Locate the cell with the specified text and output its (X, Y) center coordinate. 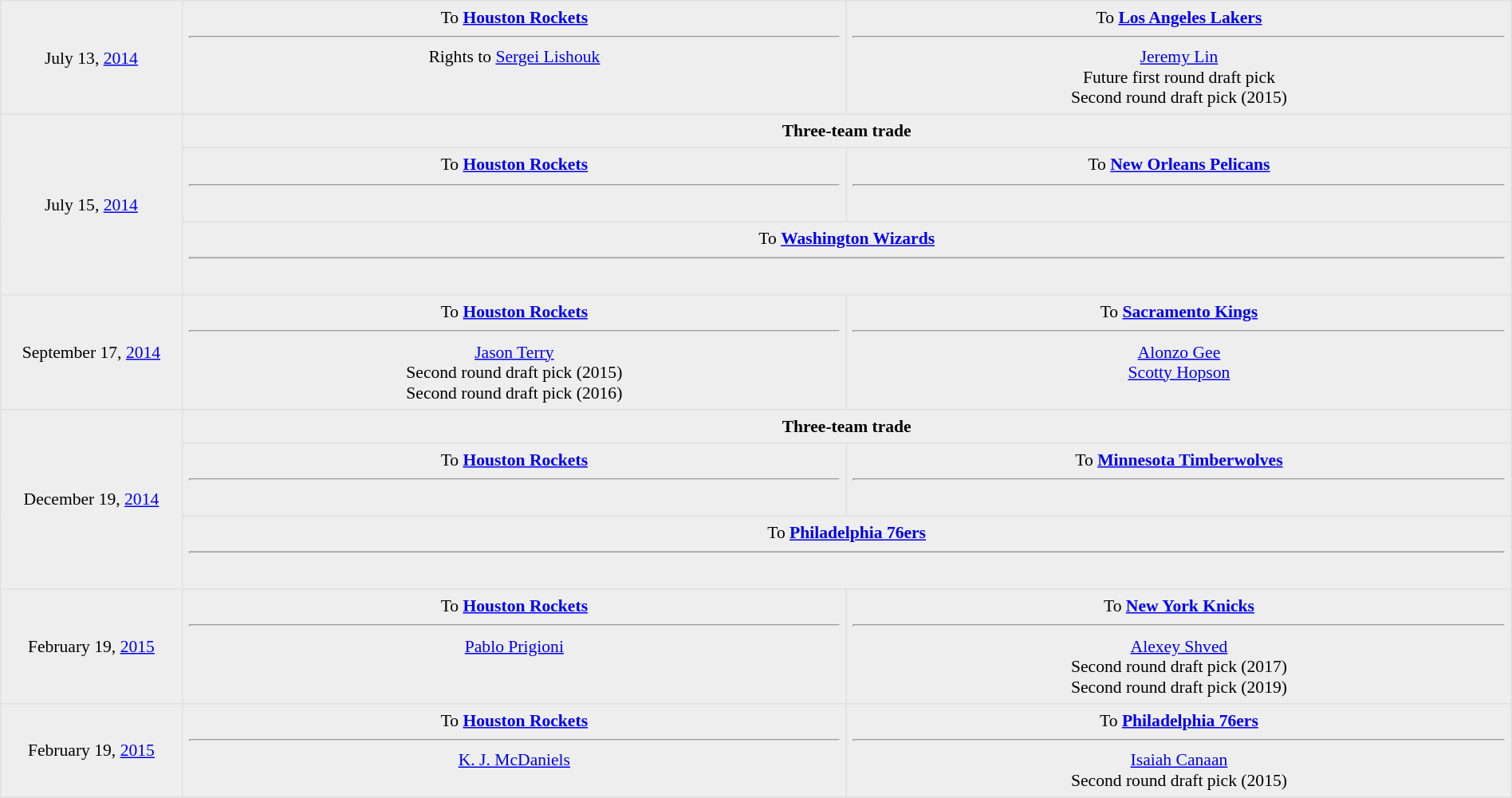
December 19, 2014 (91, 499)
To Houston RocketsPablo Prigioni (514, 646)
To New York KnicksAlexey ShvedSecond round draft pick (2017)Second round draft pick (2019) (1179, 646)
July 13, 2014 (91, 57)
To Sacramento KingsAlonzo GeeScotty Hopson (1179, 352)
To Philadelphia 76ersIsaiah CanaanSecond round draft pick (2015) (1179, 750)
To Houston RocketsRights to Sergei Lishouk (514, 57)
To Washington Wizards (847, 258)
To New Orleans Pelicans (1179, 185)
September 17, 2014 (91, 352)
To Houston RocketsJason TerrySecond round draft pick (2015)Second round draft pick (2016) (514, 352)
To Los Angeles LakersJeremy LinFuture first round draft pickSecond round draft pick (2015) (1179, 57)
To Philadelphia 76ers (847, 552)
July 15, 2014 (91, 205)
To Houston RocketsK. J. McDaniels (514, 750)
To Minnesota Timberwolves (1179, 479)
